For the text-containing cell, return its midpoint in (x, y) coordinate format. 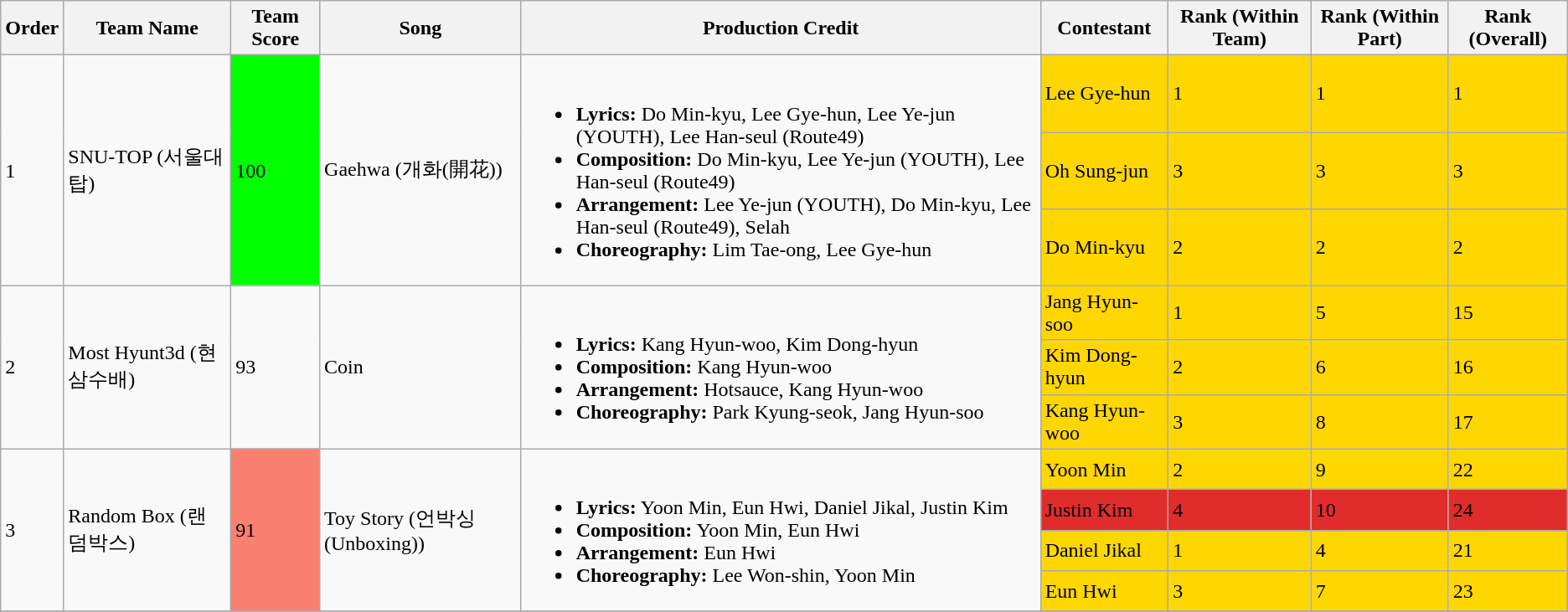
Team Score (276, 28)
Rank (Within Team) (1240, 28)
8 (1380, 422)
Eun Hwi (1104, 591)
Toy Story (언박싱(Unboxing)) (420, 530)
Most Hyunt3d (현삼수배) (147, 367)
Coin (420, 367)
Justin Kim (1104, 511)
93 (276, 367)
Do Min-kyu (1104, 247)
Kim Dong-hyun (1104, 367)
100 (276, 171)
Kang Hyun-woo (1104, 422)
5 (1380, 313)
SNU-TOP (서울대탑) (147, 171)
9 (1380, 469)
Yoon Min (1104, 469)
16 (1508, 367)
Order (32, 28)
Rank (Within Part) (1380, 28)
Random Box (랜덤박스) (147, 530)
21 (1508, 551)
15 (1508, 313)
Lyrics: Yoon Min, Eun Hwi, Daniel Jikal, Justin KimComposition: Yoon Min, Eun HwiArrangement: Eun HwiChoreography: Lee Won-shin, Yoon Min (781, 530)
91 (276, 530)
Song (420, 28)
17 (1508, 422)
Lyrics: Kang Hyun-woo, Kim Dong-hyunComposition: Kang Hyun-wooArrangement: Hotsauce, Kang Hyun-wooChoreography: Park Kyung-seok, Jang Hyun-soo (781, 367)
Oh Sung-jun (1104, 171)
24 (1508, 511)
Jang Hyun-soo (1104, 313)
6 (1380, 367)
7 (1380, 591)
Rank (Overall) (1508, 28)
Gaehwa (개화(開花)) (420, 171)
Production Credit (781, 28)
Team Name (147, 28)
Daniel Jikal (1104, 551)
Lee Gye-hun (1104, 94)
23 (1508, 591)
Contestant (1104, 28)
10 (1380, 511)
22 (1508, 469)
